Return the [X, Y] coordinate for the center point of the cell that contains the specified text.  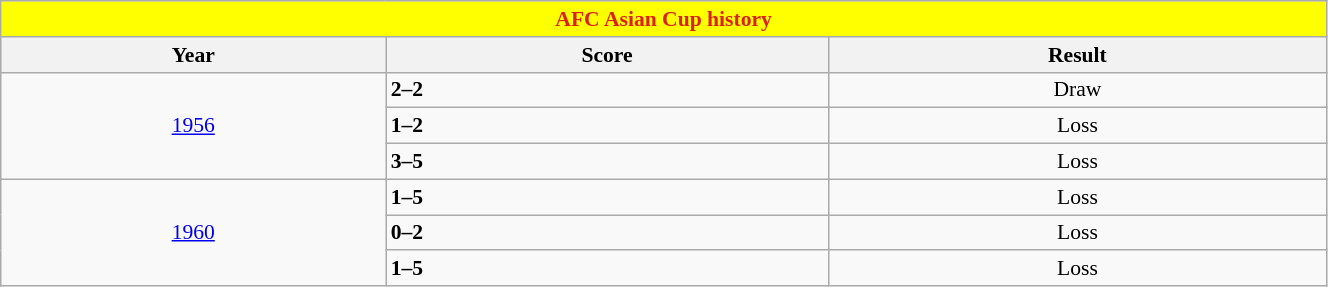
1956 [194, 126]
2–2 [608, 90]
Draw [1077, 90]
Result [1077, 55]
1960 [194, 232]
3–5 [608, 162]
1–2 [608, 126]
Year [194, 55]
Score [608, 55]
0–2 [608, 233]
AFC Asian Cup history [664, 19]
